From the cell containing the given text, extract its center point as (X, Y) coordinate. 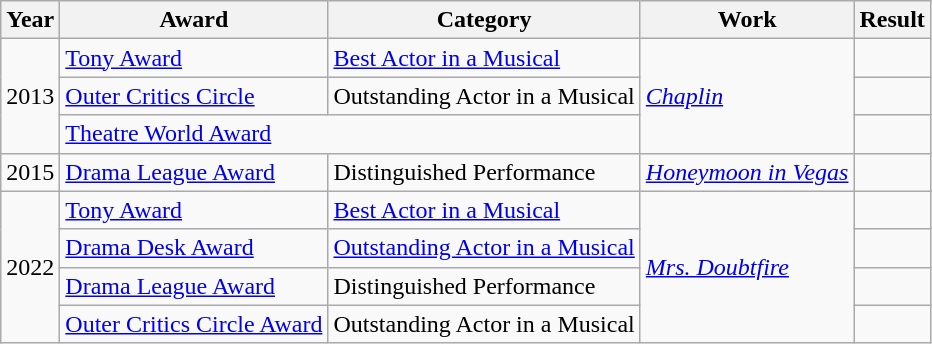
Result (892, 20)
Outer Critics Circle (194, 96)
Chaplin (747, 96)
Honeymoon in Vegas (747, 172)
2013 (30, 96)
Award (194, 20)
Mrs. Doubtfire (747, 267)
Drama Desk Award (194, 248)
Category (484, 20)
Outer Critics Circle Award (194, 324)
Theatre World Award (350, 134)
Work (747, 20)
Year (30, 20)
2015 (30, 172)
2022 (30, 267)
